Search for the cell housing the specified text and yield its (x, y) center coordinate. 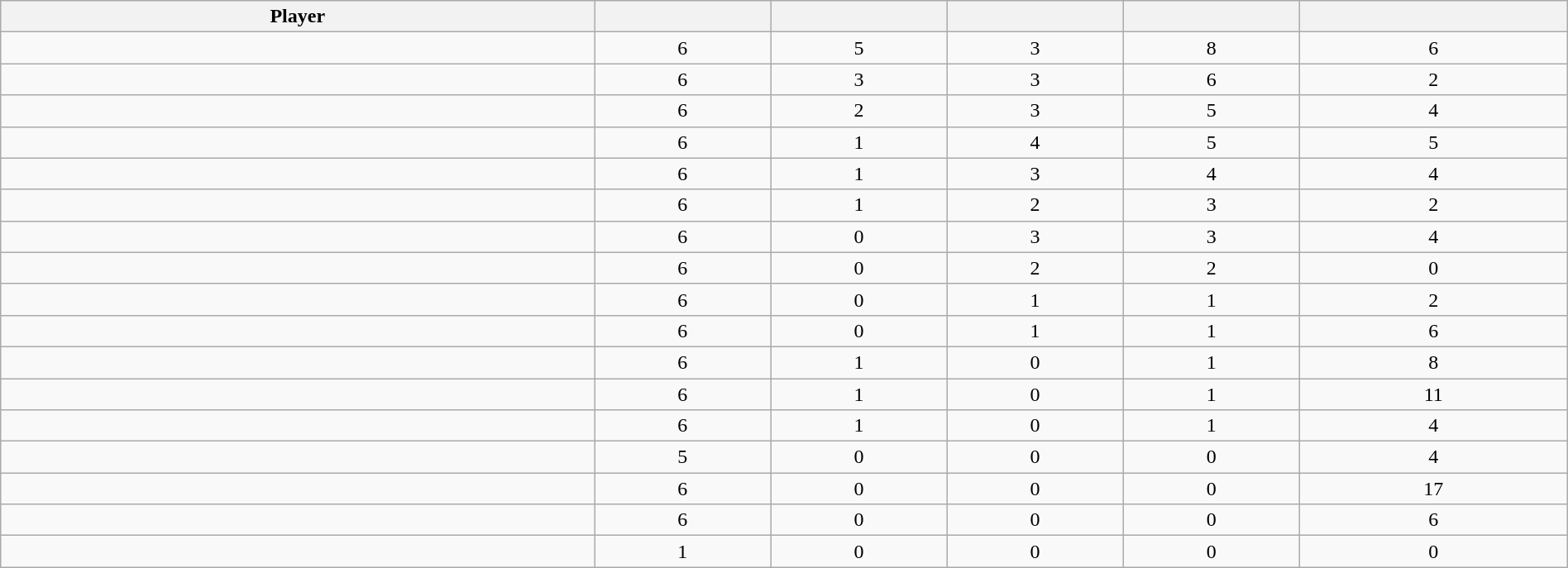
17 (1433, 489)
Player (298, 17)
11 (1433, 394)
